Detect which cell encompasses the target text, then output its [X, Y] center coordinate. 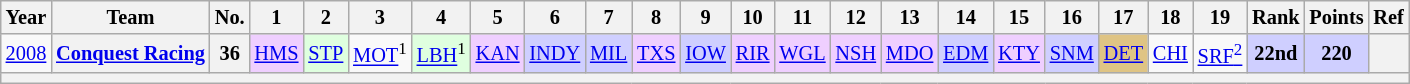
STP [326, 54]
19 [1220, 17]
17 [1124, 17]
2 [326, 17]
LBH1 [442, 54]
CHI [1170, 54]
Points [1336, 17]
1 [277, 17]
14 [966, 17]
IOW [705, 54]
DET [1124, 54]
HMS [277, 54]
36 [230, 54]
220 [1336, 54]
2008 [26, 54]
SRF2 [1220, 54]
4 [442, 17]
11 [802, 17]
INDY [554, 54]
3 [380, 17]
Year [26, 17]
KAN [498, 54]
TXS [656, 54]
7 [608, 17]
MIL [608, 54]
Team [130, 17]
15 [1019, 17]
22nd [1276, 54]
Conquest Racing [130, 54]
16 [1072, 17]
8 [656, 17]
NSH [856, 54]
Rank [1276, 17]
12 [856, 17]
13 [910, 17]
MOT1 [380, 54]
Ref [1389, 17]
5 [498, 17]
MDO [910, 54]
6 [554, 17]
18 [1170, 17]
10 [753, 17]
SNM [1072, 54]
RIR [753, 54]
WGL [802, 54]
KTY [1019, 54]
No. [230, 17]
9 [705, 17]
EDM [966, 54]
